Locate the cell with the specified text and output its [X, Y] center coordinate. 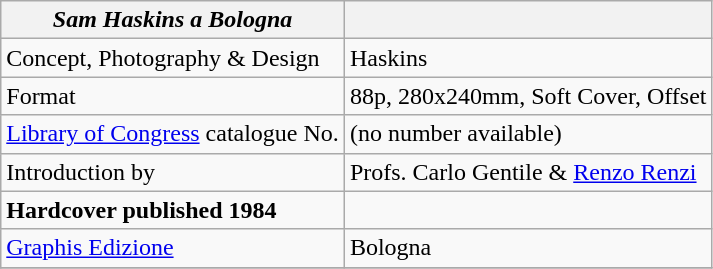
Format [173, 96]
Sam Haskins a Bologna [173, 20]
(no number available) [528, 134]
Profs. Carlo Gentile & Renzo Renzi [528, 172]
Graphis Edizione [173, 248]
Haskins [528, 58]
Library of Congress catalogue No. [173, 134]
Introduction by [173, 172]
Bologna [528, 248]
Hardcover published 1984 [173, 210]
Concept, Photography & Design [173, 58]
88p, 280x240mm, Soft Cover, Offset [528, 96]
